Return the (X, Y) coordinate for the center point of the cell that contains the specified text.  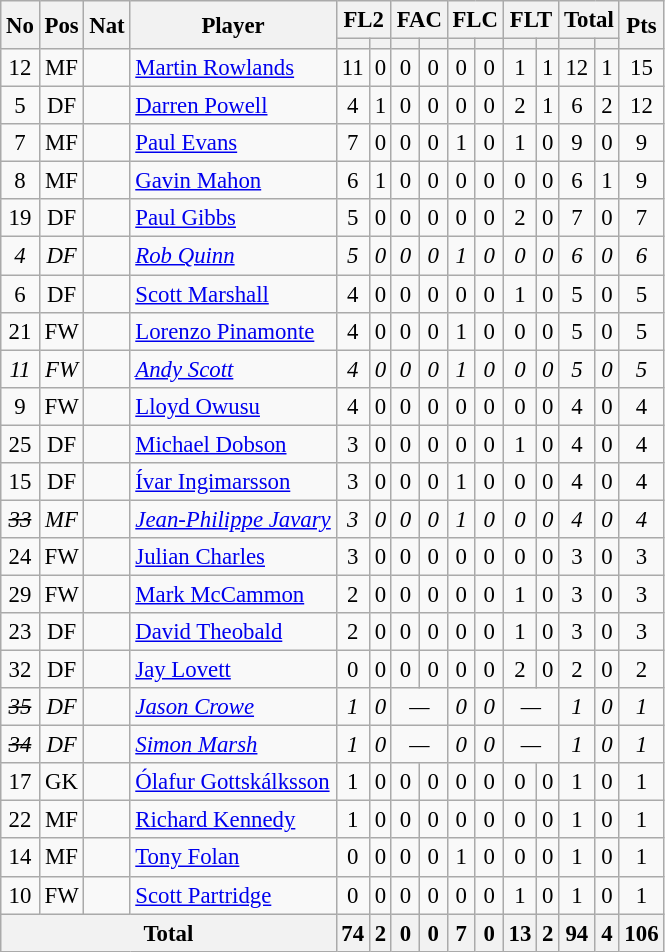
29 (20, 594)
Paul Gibbs (233, 219)
94 (577, 933)
Andy Scott (233, 369)
Gavin Mahon (233, 181)
24 (20, 557)
Paul Evans (233, 143)
David Theobald (233, 632)
Pos (62, 25)
Michael Dobson (233, 444)
Lloyd Owusu (233, 406)
21 (20, 331)
13 (520, 933)
Lorenzo Pinamonte (233, 331)
FLT (530, 20)
Player (233, 25)
Simon Marsh (233, 745)
No (20, 25)
23 (20, 632)
74 (352, 933)
22 (20, 820)
34 (20, 745)
Nat (107, 25)
14 (20, 858)
FAC (419, 20)
25 (20, 444)
Richard Kennedy (233, 820)
Martin Rowlands (233, 68)
Tony Folan (233, 858)
Ívar Ingimarsson (233, 482)
Rob Quinn (233, 256)
19 (20, 219)
10 (20, 895)
106 (642, 933)
32 (20, 670)
Scott Marshall (233, 294)
33 (20, 519)
FLC (475, 20)
Ólafur Gottskálksson (233, 782)
Scott Partridge (233, 895)
Julian Charles (233, 557)
GK (62, 782)
17 (20, 782)
Jason Crowe (233, 707)
Jean-Philippe Javary (233, 519)
8 (20, 181)
35 (20, 707)
Pts (642, 25)
Jay Lovett (233, 670)
Darren Powell (233, 106)
Mark McCammon (233, 594)
FL2 (364, 20)
